Extract the [X, Y] coordinate from the center of the cell holding the provided text.  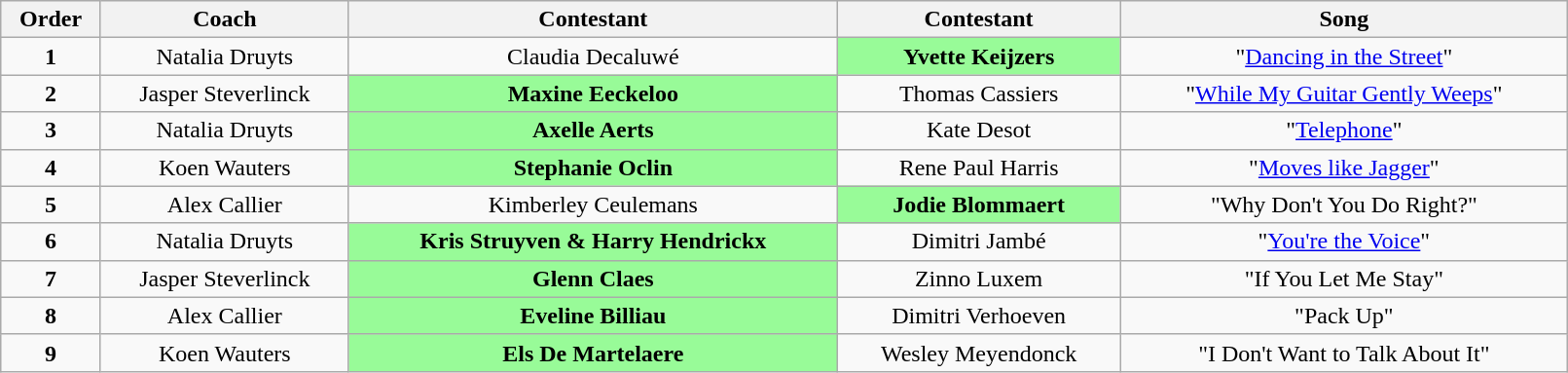
"You're the Voice" [1344, 242]
Zinno Luxem [979, 279]
Yvette Keijzers [979, 56]
9 [51, 353]
7 [51, 279]
Axelle Aerts [593, 131]
Dimitri Jambé [979, 242]
5 [51, 205]
"Why Don't You Do Right?" [1344, 205]
Wesley Meyendonck [979, 353]
Song [1344, 19]
"If You Let Me Stay" [1344, 279]
6 [51, 242]
Maxine Eeckeloo [593, 93]
1 [51, 56]
Stephanie Oclin [593, 168]
"I Don't Want to Talk About It" [1344, 353]
Els De Martelaere [593, 353]
Jodie Blommaert [979, 205]
"Moves like Jagger" [1344, 168]
Glenn Claes [593, 279]
"Dancing in the Street" [1344, 56]
Coach [224, 19]
Kris Struyven & Harry Hendrickx [593, 242]
Kate Desot [979, 131]
Thomas Cassiers [979, 93]
Kimberley Ceulemans [593, 205]
"Telephone" [1344, 131]
Eveline Billiau [593, 316]
3 [51, 131]
8 [51, 316]
2 [51, 93]
Order [51, 19]
Claudia Decaluwé [593, 56]
"While My Guitar Gently Weeps" [1344, 93]
4 [51, 168]
Rene Paul Harris [979, 168]
Dimitri Verhoeven [979, 316]
"Pack Up" [1344, 316]
